Provide the (x, y) coordinate of the cell's center where the given text is located.  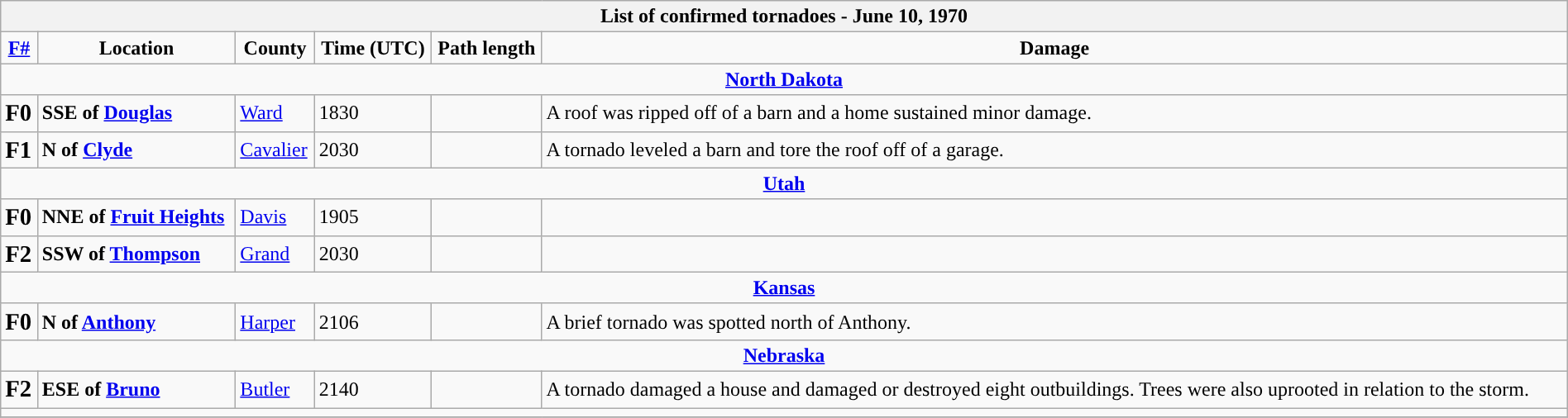
A tornado damaged a house and damaged or destroyed eight outbuildings. Trees were also uprooted in relation to the storm. (1054, 389)
Time (UTC) (372, 48)
Kansas (784, 287)
2106 (372, 321)
A brief tornado was spotted north of Anthony. (1054, 321)
F# (20, 48)
SSW of Thompson (136, 254)
ESE of Bruno (136, 389)
Utah (784, 183)
Path length (486, 48)
Davis (275, 217)
Cavalier (275, 150)
Nebraska (784, 355)
N of Anthony (136, 321)
2140 (372, 389)
1905 (372, 217)
1830 (372, 113)
North Dakota (784, 79)
SSE of Douglas (136, 113)
Grand (275, 254)
A tornado leveled a barn and tore the roof off of a garage. (1054, 150)
N of Clyde (136, 150)
Damage (1054, 48)
County (275, 48)
Harper (275, 321)
NNE of Fruit Heights (136, 217)
Ward (275, 113)
Location (136, 48)
List of confirmed tornadoes - June 10, 1970 (784, 17)
Butler (275, 389)
A roof was ripped off of a barn and a home sustained minor damage. (1054, 113)
F1 (20, 150)
